For the text-containing cell, return its midpoint in (x, y) coordinate format. 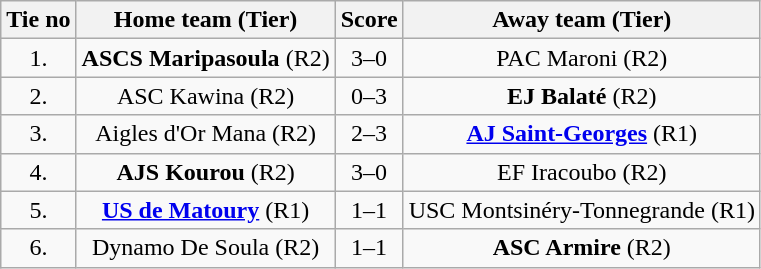
6. (38, 248)
5. (38, 210)
AJ Saint-Georges (R1) (582, 134)
2–3 (369, 134)
4. (38, 172)
USC Montsinéry-Tonnegrande (R1) (582, 210)
ASC Armire (R2) (582, 248)
Away team (Tier) (582, 20)
0–3 (369, 96)
ASCS Maripasoula (R2) (206, 58)
Home team (Tier) (206, 20)
ASC Kawina (R2) (206, 96)
AJS Kourou (R2) (206, 172)
2. (38, 96)
Tie no (38, 20)
EJ Balaté (R2) (582, 96)
Score (369, 20)
EF Iracoubo (R2) (582, 172)
Dynamo De Soula (R2) (206, 248)
US de Matoury (R1) (206, 210)
PAC Maroni (R2) (582, 58)
1. (38, 58)
3. (38, 134)
Aigles d'Or Mana (R2) (206, 134)
